Pinpoint the cell where the given text exists, returning its [X, Y] midpoint coordinate. 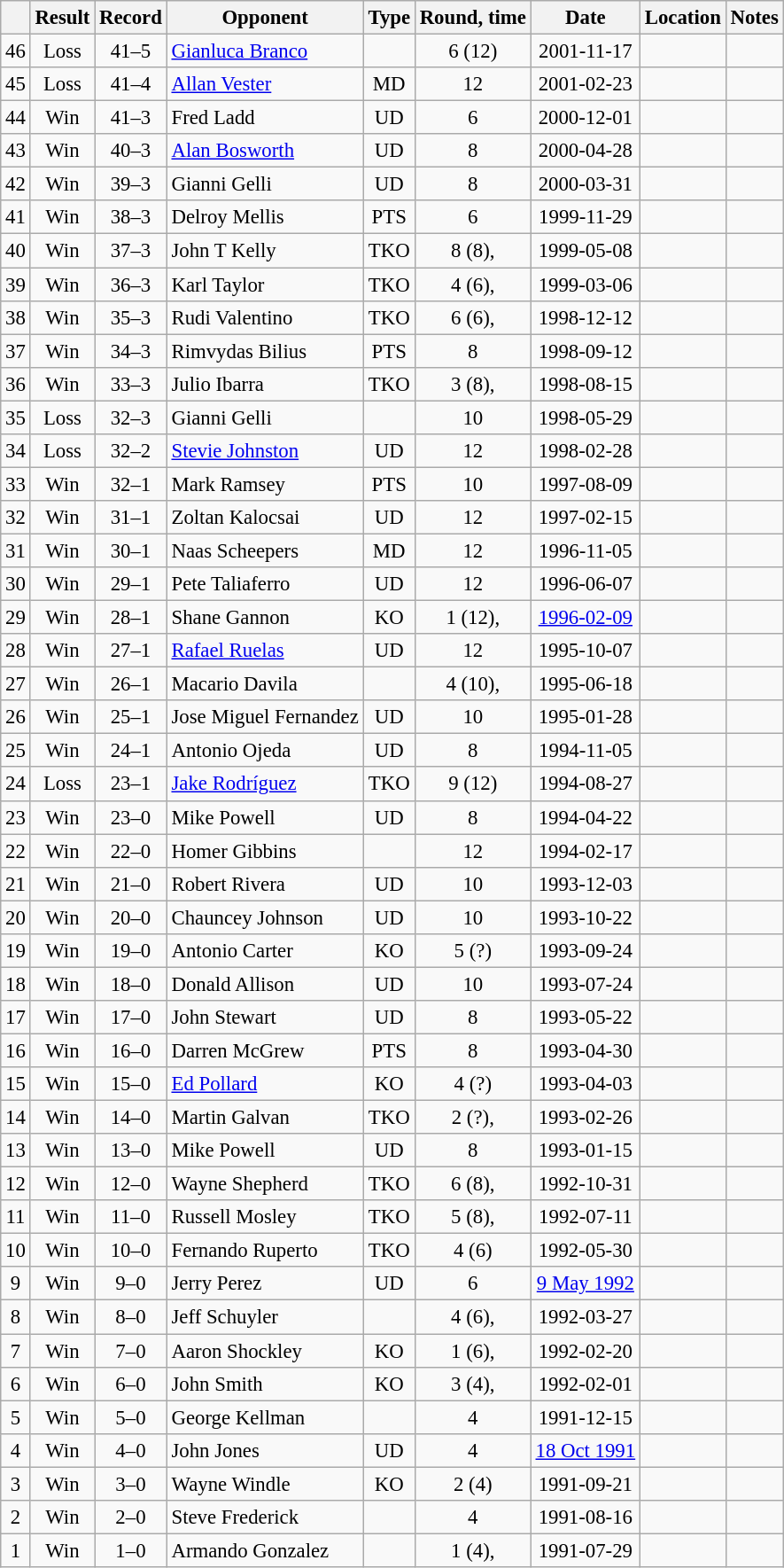
18 [16, 984]
26–1 [131, 684]
23–1 [131, 784]
2000-12-01 [585, 118]
9 [16, 1284]
Rafael Ruelas [265, 651]
18–0 [131, 984]
31 [16, 550]
Result [62, 18]
27–1 [131, 651]
4 (6) [473, 1251]
45 [16, 84]
Julio Ibarra [265, 384]
1999-03-06 [585, 285]
22–0 [131, 851]
1 (4), [473, 1550]
24–1 [131, 751]
11 [16, 1217]
7 [16, 1351]
33 [16, 484]
15–0 [131, 1084]
Jeff Schuyler [265, 1317]
Shane Gannon [265, 618]
35–3 [131, 317]
1993-04-30 [585, 1050]
Pete Taliaferro [265, 584]
1993-05-22 [585, 1018]
Martin Galvan [265, 1118]
Record [131, 18]
4 (10), [473, 684]
Rimvydas Bilius [265, 351]
2001-02-23 [585, 84]
1996-02-09 [585, 618]
8 (8), [473, 251]
1996-11-05 [585, 550]
40 [16, 251]
6 (8), [473, 1184]
Mark Ramsey [265, 484]
Round, time [473, 18]
1992-10-31 [585, 1184]
2 (4) [473, 1484]
1 (12), [473, 618]
1995-06-18 [585, 684]
1991-08-16 [585, 1517]
34 [16, 451]
1992-07-11 [585, 1217]
Antonio Carter [265, 951]
1997-02-15 [585, 518]
32–3 [131, 417]
1998-05-29 [585, 417]
Zoltan Kalocsai [265, 518]
17 [16, 1018]
20 [16, 917]
42 [16, 184]
Armando Gonzalez [265, 1550]
37 [16, 351]
35 [16, 417]
14 [16, 1118]
Fred Ladd [265, 118]
Wayne Windle [265, 1484]
5 (?) [473, 951]
38–3 [131, 217]
Jose Miguel Fernandez [265, 717]
16–0 [131, 1050]
7–0 [131, 1351]
13–0 [131, 1151]
1991-09-21 [585, 1484]
34–3 [131, 351]
39–3 [131, 184]
Naas Scheepers [265, 550]
5 (8), [473, 1217]
2000-03-31 [585, 184]
3–0 [131, 1484]
21–0 [131, 884]
Notes [755, 18]
1995-01-28 [585, 717]
George Kellman [265, 1417]
43 [16, 151]
1998-09-12 [585, 351]
Type [389, 18]
33–3 [131, 384]
5–0 [131, 1417]
1 (6), [473, 1351]
4–0 [131, 1450]
1993-02-26 [585, 1118]
John Smith [265, 1384]
10–0 [131, 1251]
3 (8), [473, 384]
44 [16, 118]
1992-03-27 [585, 1317]
John Stewart [265, 1018]
30 [16, 584]
Allan Vester [265, 84]
Rudi Valentino [265, 317]
32–2 [131, 451]
22 [16, 851]
37–3 [131, 251]
2 [16, 1517]
Russell Mosley [265, 1217]
4 (?) [473, 1084]
Macario Davila [265, 684]
28 [16, 651]
Steve Frederick [265, 1517]
1992-05-30 [585, 1251]
20–0 [131, 917]
Stevie Johnston [265, 451]
6 (12) [473, 51]
23 [16, 817]
Opponent [265, 18]
36 [16, 384]
2000-04-28 [585, 151]
Antonio Ojeda [265, 751]
Wayne Shepherd [265, 1184]
Aaron Shockley [265, 1351]
Fernando Ruperto [265, 1251]
13 [16, 1151]
2001-11-17 [585, 51]
21 [16, 884]
46 [16, 51]
1994-08-27 [585, 784]
24 [16, 784]
1993-12-03 [585, 884]
32 [16, 518]
1992-02-20 [585, 1351]
25 [16, 751]
1998-12-12 [585, 317]
Jake Rodríguez [265, 784]
29–1 [131, 584]
8–0 [131, 1317]
1993-01-15 [585, 1151]
6 (6), [473, 317]
Donald Allison [265, 984]
38 [16, 317]
Robert Rivera [265, 884]
1995-10-07 [585, 651]
1998-02-28 [585, 451]
19 [16, 951]
Jerry Perez [265, 1284]
5 [16, 1417]
Ed Pollard [265, 1084]
39 [16, 285]
Alan Bosworth [265, 151]
1–0 [131, 1550]
29 [16, 618]
John Jones [265, 1450]
Gianluca Branco [265, 51]
Homer Gibbins [265, 851]
1993-09-24 [585, 951]
19–0 [131, 951]
41–4 [131, 84]
1991-07-29 [585, 1550]
15 [16, 1084]
1994-02-17 [585, 851]
17–0 [131, 1018]
1994-11-05 [585, 751]
Delroy Mellis [265, 217]
1991-12-15 [585, 1417]
28–1 [131, 618]
41–5 [131, 51]
1992-02-01 [585, 1384]
Karl Taylor [265, 285]
3 [16, 1484]
1993-04-03 [585, 1084]
9–0 [131, 1284]
1999-05-08 [585, 251]
Location [682, 18]
12–0 [131, 1184]
John T Kelly [265, 251]
1997-08-09 [585, 484]
Darren McGrew [265, 1050]
1999-11-29 [585, 217]
30–1 [131, 550]
14–0 [131, 1118]
18 Oct 1991 [585, 1450]
1 [16, 1550]
Date [585, 18]
32–1 [131, 484]
6–0 [131, 1384]
1993-07-24 [585, 984]
2–0 [131, 1517]
1994-04-22 [585, 817]
23–0 [131, 817]
26 [16, 717]
40–3 [131, 151]
9 May 1992 [585, 1284]
31–1 [131, 518]
1993-10-22 [585, 917]
36–3 [131, 285]
1996-06-07 [585, 584]
9 (12) [473, 784]
1998-08-15 [585, 384]
2 (?), [473, 1118]
25–1 [131, 717]
27 [16, 684]
3 (4), [473, 1384]
41–3 [131, 118]
41 [16, 217]
16 [16, 1050]
11–0 [131, 1217]
Chauncey Johnson [265, 917]
